Find where the given text appears and provide that cell's center as [X, Y] coordinate. 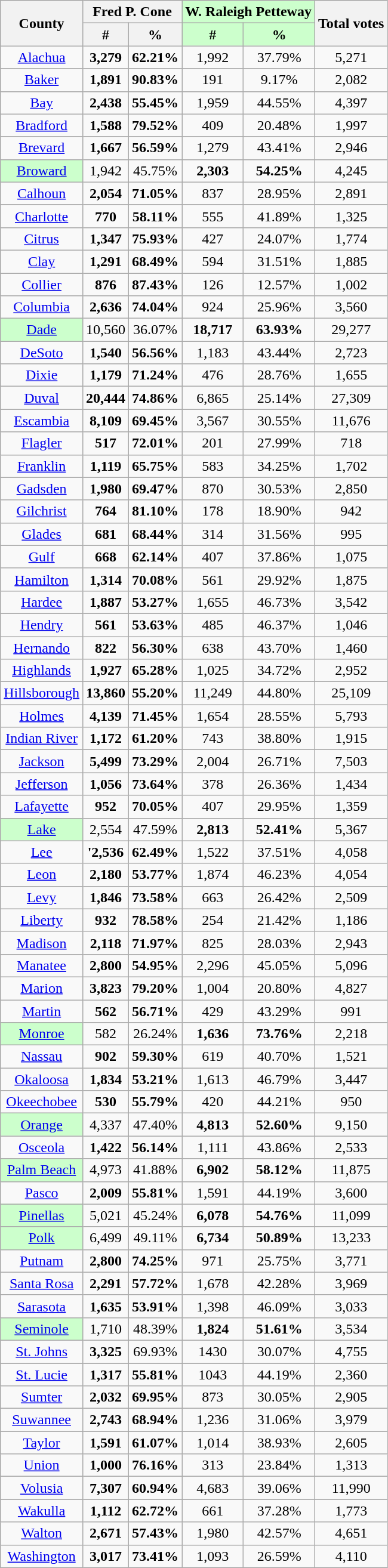
46.79% [279, 1079]
1,422 [105, 1147]
4,755 [351, 1351]
46.73% [279, 602]
1,773 [351, 1511]
1,313 [351, 1465]
1,635 [105, 1306]
26.59% [279, 1556]
Lafayette [42, 807]
254 [213, 920]
53.77% [155, 875]
62.72% [155, 1511]
1,279 [213, 148]
46.37% [279, 625]
Taylor [42, 1443]
13,233 [351, 1238]
2,723 [351, 353]
Jefferson [42, 784]
681 [105, 534]
58.11% [155, 216]
1,702 [351, 466]
1,588 [105, 125]
Calhoun [42, 193]
55.79% [155, 1102]
2,032 [105, 1397]
11,990 [351, 1488]
62.49% [155, 852]
995 [351, 534]
2,118 [105, 943]
25.14% [279, 398]
47.40% [155, 1125]
W. Raleigh Petteway [248, 12]
68.49% [155, 261]
924 [213, 307]
28.03% [279, 943]
Okaloosa [42, 1079]
3,534 [351, 1329]
663 [213, 897]
53.63% [155, 625]
1,236 [213, 1420]
178 [213, 511]
485 [213, 625]
Jackson [42, 761]
1,613 [213, 1079]
42.57% [279, 1533]
3,600 [351, 1193]
1,667 [105, 148]
69.47% [155, 489]
743 [213, 739]
191 [213, 80]
4,683 [213, 1488]
876 [105, 285]
Seminole [42, 1329]
69.95% [155, 1397]
'2,536 [105, 852]
29.92% [279, 579]
4,139 [105, 716]
28.95% [279, 193]
2,605 [351, 1443]
4,337 [105, 1125]
53.21% [155, 1079]
201 [213, 443]
2,952 [351, 671]
6,865 [213, 398]
50.89% [279, 1238]
429 [213, 1011]
668 [105, 557]
DeSoto [42, 353]
1,186 [351, 920]
1,014 [213, 1443]
Highlands [42, 671]
638 [213, 647]
81.10% [155, 511]
68.44% [155, 534]
46.09% [279, 1306]
37.86% [279, 557]
1,119 [105, 466]
56.14% [155, 1147]
61.20% [155, 739]
5,096 [351, 965]
Pinellas [42, 1215]
3,325 [105, 1351]
3,033 [351, 1306]
3,447 [351, 1079]
3,771 [351, 1261]
58.12% [279, 1170]
952 [105, 807]
43.41% [279, 148]
Lee [42, 852]
Suwannee [42, 1420]
60.94% [155, 1488]
31.51% [279, 261]
73.64% [155, 784]
52.60% [279, 1125]
661 [213, 1511]
1,540 [105, 353]
20,444 [105, 398]
Indian River [42, 739]
45.24% [155, 1215]
Hillsborough [42, 693]
43.44% [279, 353]
1,636 [213, 1034]
1,846 [105, 897]
Marion [42, 988]
2,509 [351, 897]
65.75% [155, 466]
1,056 [105, 784]
25,109 [351, 693]
1,460 [351, 647]
3,279 [105, 57]
1043 [213, 1374]
2,360 [351, 1374]
Gadsden [42, 489]
Escambia [42, 421]
30.07% [279, 1351]
Broward [42, 171]
37.51% [279, 852]
24.07% [279, 239]
47.59% [155, 829]
45.05% [279, 965]
1,521 [351, 1057]
2,743 [105, 1420]
1,398 [213, 1306]
37.28% [279, 1511]
90.83% [155, 80]
2,180 [105, 875]
126 [213, 285]
69.93% [155, 1351]
1,004 [213, 988]
49.11% [155, 1238]
45.75% [155, 171]
43.70% [279, 647]
6,902 [213, 1170]
1,885 [351, 261]
62.21% [155, 57]
87.43% [155, 285]
932 [105, 920]
4,827 [351, 988]
583 [213, 466]
4,054 [351, 875]
2,943 [351, 943]
46.23% [279, 875]
30.05% [279, 1397]
902 [105, 1057]
1,325 [351, 216]
2,905 [351, 1397]
Sarasota [42, 1306]
314 [213, 534]
2,671 [105, 1533]
2,082 [351, 80]
54.76% [279, 1215]
57.43% [155, 1533]
44.80% [279, 693]
63.93% [279, 330]
Holmes [42, 716]
1,434 [351, 784]
Walton [42, 1533]
2,004 [213, 761]
4,397 [351, 103]
13,860 [105, 693]
Washington [42, 1556]
30.55% [279, 421]
1,317 [105, 1374]
Pasco [42, 1193]
Total votes [351, 23]
1,654 [213, 716]
1,025 [213, 671]
1,172 [105, 739]
1430 [213, 1351]
74.86% [155, 398]
1,046 [351, 625]
71.45% [155, 716]
52.41% [279, 829]
34.25% [279, 466]
5,021 [105, 1215]
1,887 [105, 602]
76.16% [155, 1465]
54.95% [155, 965]
56.59% [155, 148]
12.57% [279, 285]
1,927 [105, 671]
718 [351, 443]
530 [105, 1102]
74.25% [155, 1261]
2,946 [351, 148]
29,277 [351, 330]
Sumter [42, 1397]
1,111 [213, 1147]
517 [105, 443]
Madison [42, 943]
2,296 [213, 965]
7,503 [351, 761]
61.07% [155, 1443]
5,793 [351, 716]
11,249 [213, 693]
6,078 [213, 1215]
73.58% [155, 897]
1,824 [213, 1329]
10,560 [105, 330]
Palm Beach [42, 1170]
Brevard [42, 148]
9,150 [351, 1125]
5,271 [351, 57]
Flagler [42, 443]
79.52% [155, 125]
53.27% [155, 602]
4,245 [351, 171]
Nassau [42, 1057]
54.25% [279, 171]
65.28% [155, 671]
1,710 [105, 1329]
Hendry [42, 625]
28.55% [279, 716]
3,017 [105, 1556]
1,678 [213, 1283]
942 [351, 511]
St. Johns [42, 1351]
Liberty [42, 920]
6,499 [105, 1238]
37.79% [279, 57]
39.06% [279, 1488]
1,347 [105, 239]
5,367 [351, 829]
1,992 [213, 57]
78.58% [155, 920]
41.89% [279, 216]
4,973 [105, 1170]
Bradford [42, 125]
1,183 [213, 353]
70.08% [155, 579]
43.86% [279, 1147]
68.94% [155, 1420]
Clay [42, 261]
11,099 [351, 1215]
2,303 [213, 171]
28.76% [279, 375]
20.80% [279, 988]
59.30% [155, 1057]
Osceola [42, 1147]
2,813 [213, 829]
562 [105, 1011]
3,823 [105, 988]
79.20% [155, 988]
555 [213, 216]
43.29% [279, 1011]
57.72% [155, 1283]
Bay [42, 103]
4,110 [351, 1556]
56.71% [155, 1011]
55.45% [155, 103]
Polk [42, 1238]
73.29% [155, 761]
56.30% [155, 647]
1,000 [105, 1465]
Putnam [42, 1261]
18,717 [213, 330]
40.70% [279, 1057]
62.14% [155, 557]
30.53% [279, 489]
1,522 [213, 852]
27,309 [351, 398]
Monroe [42, 1034]
26.71% [279, 761]
11,676 [351, 421]
Gilchrist [42, 511]
25.96% [279, 307]
48.39% [155, 1329]
56.56% [155, 353]
Hardee [42, 602]
822 [105, 647]
594 [213, 261]
1,875 [351, 579]
1,093 [213, 1556]
1,891 [105, 80]
Hernando [42, 647]
Orange [42, 1125]
971 [213, 1261]
72.01% [155, 443]
31.56% [279, 534]
3,969 [351, 1283]
770 [105, 216]
Levy [42, 897]
41.88% [155, 1170]
Manatee [42, 965]
5,499 [105, 761]
Gulf [42, 557]
313 [213, 1465]
837 [213, 193]
53.91% [155, 1306]
27.99% [279, 443]
71.24% [155, 375]
51.61% [279, 1329]
Charlotte [42, 216]
County [42, 23]
4,651 [351, 1533]
18.90% [279, 511]
476 [213, 375]
3,542 [351, 602]
Martin [42, 1011]
4,058 [351, 852]
Columbia [42, 307]
1,002 [351, 285]
6,734 [213, 1238]
Union [42, 1465]
75.93% [155, 239]
23.84% [279, 1465]
26.36% [279, 784]
26.42% [279, 897]
2,636 [105, 307]
11,875 [351, 1170]
420 [213, 1102]
73.41% [155, 1556]
Santa Rosa [42, 1283]
2,438 [105, 103]
870 [213, 489]
4,813 [213, 1125]
2,850 [351, 489]
3,567 [213, 421]
1,915 [351, 739]
25.75% [279, 1261]
7,307 [105, 1488]
1,179 [105, 375]
409 [213, 125]
2,891 [351, 193]
21.42% [279, 920]
619 [213, 1057]
2,054 [105, 193]
Leon [42, 875]
582 [105, 1034]
36.07% [155, 330]
8,109 [105, 421]
31.06% [279, 1420]
Citrus [42, 239]
950 [351, 1102]
427 [213, 239]
1,075 [351, 557]
Fred P. Cone [132, 12]
St. Lucie [42, 1374]
Baker [42, 80]
2,218 [351, 1034]
Collier [42, 285]
873 [213, 1397]
2,554 [105, 829]
Duval [42, 398]
Alachua [42, 57]
1,314 [105, 579]
Dade [42, 330]
Wakulla [42, 1511]
378 [213, 784]
1,942 [105, 171]
44.55% [279, 103]
991 [351, 1011]
2,533 [351, 1147]
9.17% [279, 80]
Hamilton [42, 579]
38.93% [279, 1443]
764 [105, 511]
38.80% [279, 739]
1,874 [213, 875]
2,291 [105, 1283]
825 [213, 943]
34.72% [279, 671]
2,009 [105, 1193]
Dixie [42, 375]
Franklin [42, 466]
Glades [42, 534]
1,112 [105, 1511]
3,560 [351, 307]
55.20% [155, 693]
44.21% [279, 1102]
71.05% [155, 193]
1,359 [351, 807]
73.76% [279, 1034]
42.28% [279, 1283]
1,997 [351, 125]
1,291 [105, 261]
1,774 [351, 239]
Lake [42, 829]
71.97% [155, 943]
Volusia [42, 1488]
1,834 [105, 1079]
69.45% [155, 421]
1,959 [213, 103]
20.48% [279, 125]
3,979 [351, 1420]
70.05% [155, 807]
Okeechobee [42, 1102]
74.04% [155, 307]
26.24% [155, 1034]
29.95% [279, 807]
